Determine the [X, Y] coordinate at the center of the cell enclosing the given text.  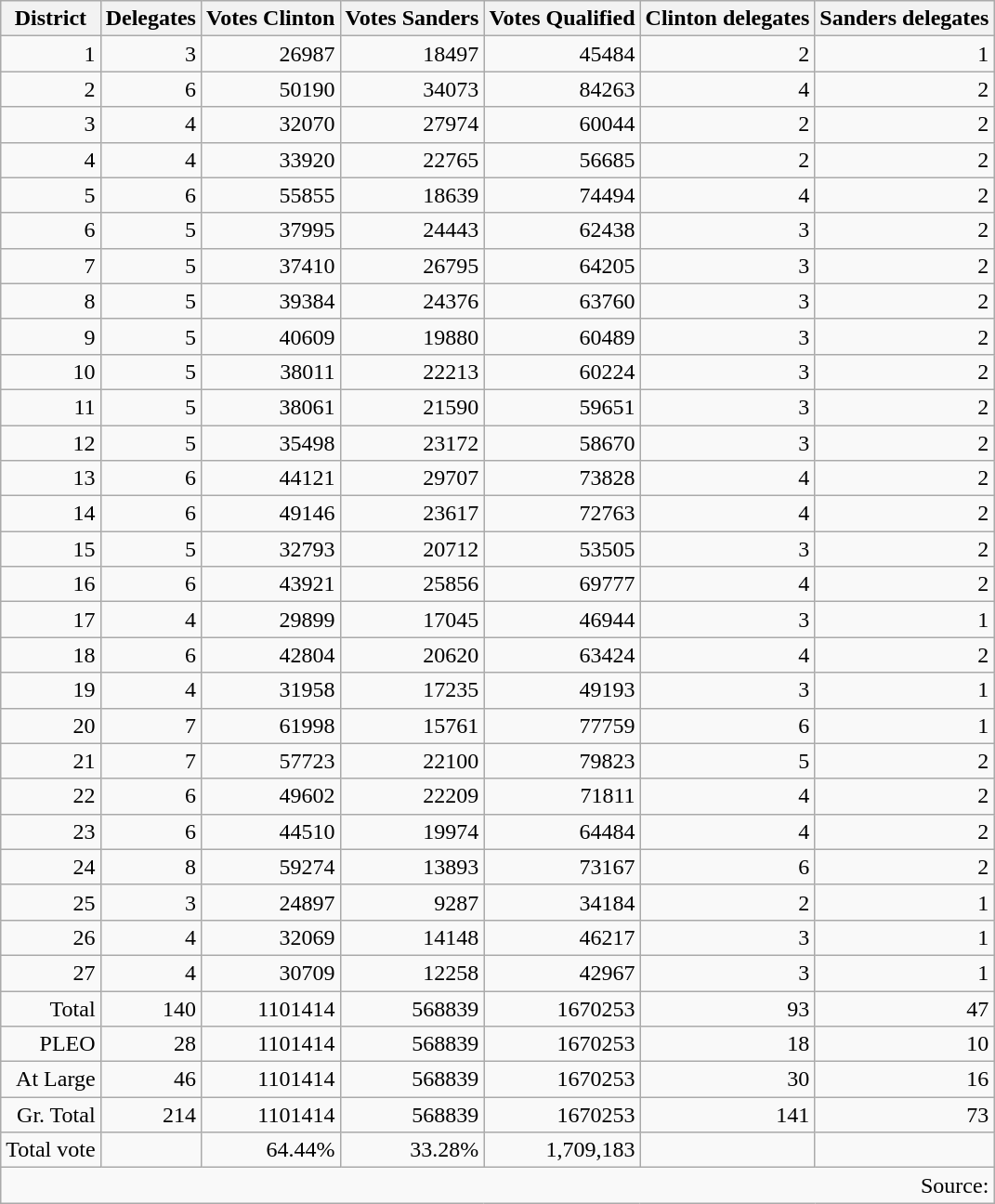
PLEO [50, 1044]
21590 [412, 407]
44121 [270, 478]
140 [151, 1008]
23 [50, 831]
62438 [562, 230]
19 [50, 690]
38061 [270, 407]
District [50, 19]
50190 [270, 89]
74494 [562, 195]
35498 [270, 443]
22209 [412, 796]
1,709,183 [562, 1150]
18639 [412, 195]
17045 [412, 620]
22765 [412, 160]
Clinton delegates [727, 19]
13 [50, 478]
77759 [562, 726]
141 [727, 1115]
214 [151, 1115]
14 [50, 514]
33.28% [412, 1150]
37410 [270, 266]
Votes Qualified [562, 19]
30 [727, 1080]
32793 [270, 549]
61998 [270, 726]
22 [50, 796]
40609 [270, 336]
59651 [562, 407]
43921 [270, 584]
60489 [562, 336]
25856 [412, 584]
Gr. Total [50, 1115]
30709 [270, 973]
Source: [498, 1185]
71811 [562, 796]
20712 [412, 549]
21 [50, 761]
At Large [50, 1080]
24 [50, 867]
55855 [270, 195]
14148 [412, 937]
Votes Sanders [412, 19]
73167 [562, 867]
39384 [270, 301]
29707 [412, 478]
49146 [270, 514]
79823 [562, 761]
19880 [412, 336]
12 [50, 443]
64.44% [270, 1150]
11 [50, 407]
60224 [562, 372]
19974 [412, 831]
Total vote [50, 1150]
9 [50, 336]
38011 [270, 372]
64484 [562, 831]
60044 [562, 124]
27 [50, 973]
73 [905, 1115]
26795 [412, 266]
59274 [270, 867]
15 [50, 549]
63424 [562, 655]
24443 [412, 230]
46217 [562, 937]
58670 [562, 443]
22213 [412, 372]
53505 [562, 549]
46 [151, 1080]
25 [50, 902]
18497 [412, 54]
Sanders delegates [905, 19]
Delegates [151, 19]
84263 [562, 89]
24897 [270, 902]
17235 [412, 690]
13893 [412, 867]
26 [50, 937]
42804 [270, 655]
12258 [412, 973]
22100 [412, 761]
Total [50, 1008]
72763 [562, 514]
32070 [270, 124]
47 [905, 1008]
9287 [412, 902]
27974 [412, 124]
49193 [562, 690]
23617 [412, 514]
Votes Clinton [270, 19]
42967 [562, 973]
93 [727, 1008]
49602 [270, 796]
37995 [270, 230]
15761 [412, 726]
34073 [412, 89]
24376 [412, 301]
33920 [270, 160]
73828 [562, 478]
32069 [270, 937]
56685 [562, 160]
20 [50, 726]
17 [50, 620]
28 [151, 1044]
20620 [412, 655]
63760 [562, 301]
23172 [412, 443]
29899 [270, 620]
26987 [270, 54]
44510 [270, 831]
31958 [270, 690]
34184 [562, 902]
57723 [270, 761]
45484 [562, 54]
64205 [562, 266]
46944 [562, 620]
69777 [562, 584]
